Search for the cell housing the specified text and yield its [x, y] center coordinate. 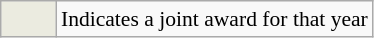
Indicates a joint award for that year [214, 19]
